Output the (X, Y) coordinate of the center of the cell containing the given text.  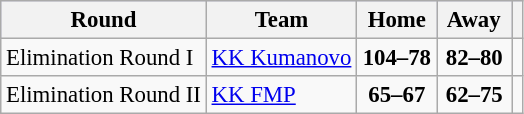
62–75 (474, 95)
Away (474, 20)
KK Kumanovo (281, 58)
Elimination Round I (104, 58)
104–78 (397, 58)
65–67 (397, 95)
Home (397, 20)
KK FMP (281, 95)
Team (281, 20)
82–80 (474, 58)
Elimination Round II (104, 95)
Round (104, 20)
